Locate the cell with the specified text and output its (X, Y) center coordinate. 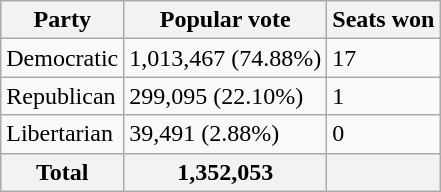
0 (384, 134)
Seats won (384, 20)
17 (384, 58)
Popular vote (226, 20)
1,352,053 (226, 172)
Total (62, 172)
299,095 (22.10%) (226, 96)
1,013,467 (74.88%) (226, 58)
1 (384, 96)
Democratic (62, 58)
Libertarian (62, 134)
Party (62, 20)
Republican (62, 96)
39,491 (2.88%) (226, 134)
